Search for the cell housing the specified text and yield its [X, Y] center coordinate. 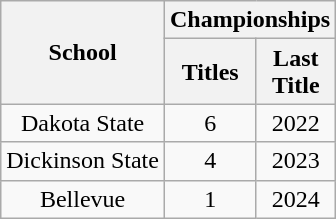
Dakota State [83, 123]
6 [210, 123]
4 [210, 161]
Championships [250, 20]
2024 [296, 199]
2023 [296, 161]
LastTitle [296, 72]
Dickinson State [83, 161]
Bellevue [83, 199]
Titles [210, 72]
2022 [296, 123]
1 [210, 199]
School [83, 52]
